Return the (X, Y) coordinate for the center point of the cell that contains the specified text.  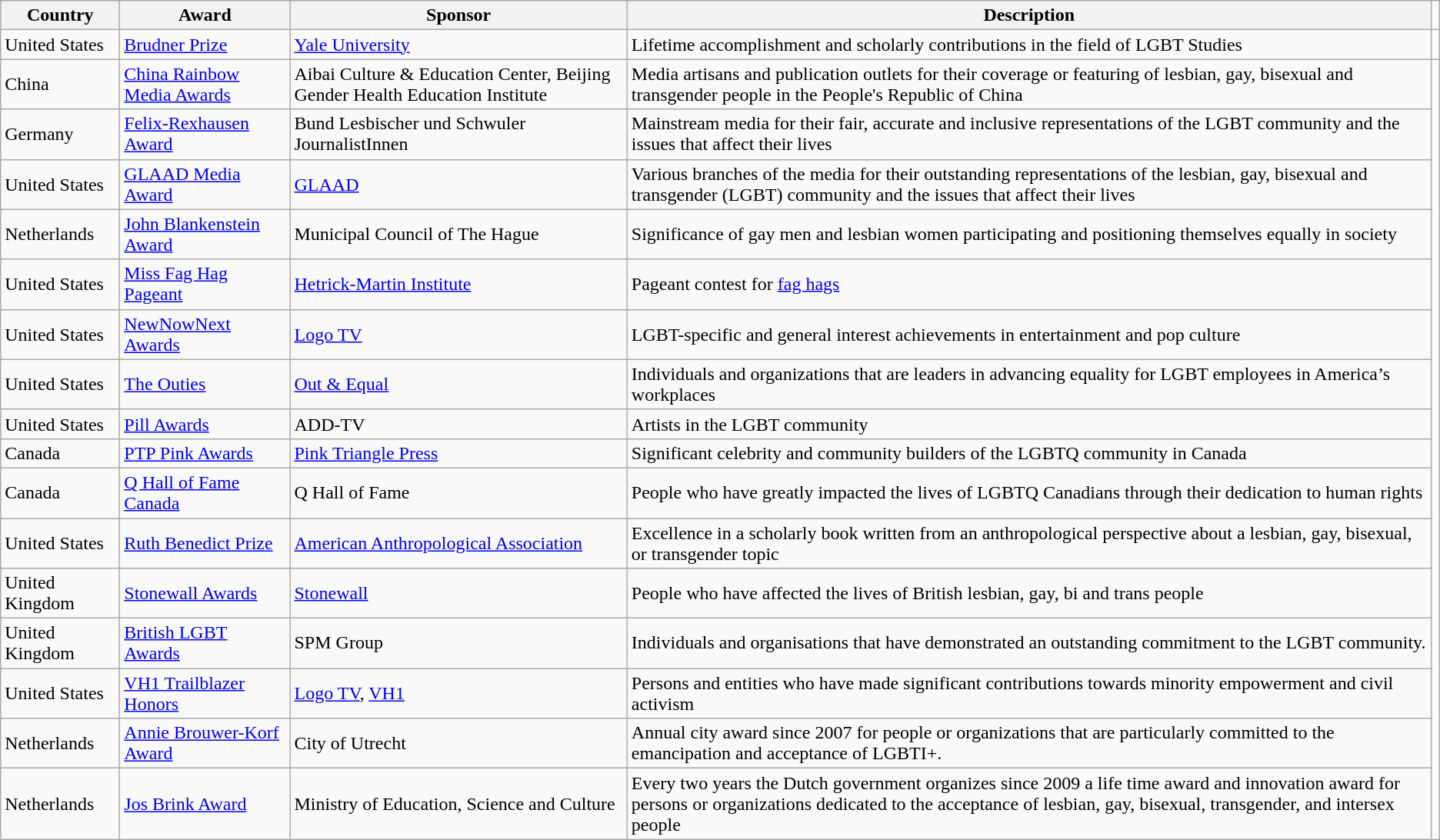
Excellence in a scholarly book written from an anthropological perspective about a lesbian, gay, bisexual, or transgender topic (1029, 543)
Artists in the LGBT community (1029, 424)
British LGBT Awards (205, 643)
Ruth Benedict Prize (205, 543)
NewNowNext Awards (205, 334)
VH1 Trailblazer Honors (205, 694)
GLAAD Media Award (205, 185)
Significant celebrity and community builders of the LGBTQ community in Canada (1029, 453)
Significance of gay men and lesbian women participating and positioning themselves equally in society (1029, 234)
Hetrick-Martin Institute (458, 285)
LGBT-specific and general interest achievements in entertainment and pop culture (1029, 334)
Germany (60, 134)
Mainstream media for their fair, accurate and inclusive representations of the LGBT community and the issues that affect their lives (1029, 134)
PTP Pink Awards (205, 453)
The Outies (205, 385)
Ministry of Education, Science and Culture (458, 804)
Country (60, 15)
Yale University (458, 45)
Aibai Culture & Education Center, Beijing Gender Health Education Institute (458, 85)
Pink Triangle Press (458, 453)
Individuals and organizations that are leaders in advancing equality for LGBT employees in America’s workplaces (1029, 385)
Description (1029, 15)
ADD-TV (458, 424)
China (60, 85)
Award (205, 15)
Logo TV (458, 334)
Individuals and organisations that have demonstrated an outstanding commitment to the LGBT community. (1029, 643)
Pageant contest for fag hags (1029, 285)
Jos Brink Award (205, 804)
City of Utrecht (458, 743)
John Blankenstein Award (205, 234)
Out & Equal (458, 385)
Sponsor (458, 15)
Stonewall Awards (205, 594)
Logo TV, VH1 (458, 694)
Q Hall of Fame Canada (205, 492)
GLAAD (458, 185)
People who have greatly impacted the lives of LGBTQ Canadians through their dedication to human rights (1029, 492)
Q Hall of Fame (458, 492)
Annual city award since 2007 for people or organizations that are particularly committed to the emancipation and acceptance of LGBTI+. (1029, 743)
Brudner Prize (205, 45)
China Rainbow Media Awards (205, 85)
Stonewall (458, 594)
Persons and entities who have made significant contributions towards minority empowerment and civil activism (1029, 694)
Felix-Rexhausen Award (205, 134)
Bund Lesbischer und Schwuler JournalistInnen (458, 134)
SPM Group (458, 643)
People who have affected the lives of British lesbian, gay, bi and trans people (1029, 594)
Pill Awards (205, 424)
American Anthropological Association (458, 543)
Municipal Council of The Hague (458, 234)
Lifetime accomplishment and scholarly contributions in the field of LGBT Studies (1029, 45)
Annie Brouwer-Korf Award (205, 743)
Miss Fag Hag Pageant (205, 285)
